Capture the cell that displays the provided text and extract its (X, Y) central coordinate. 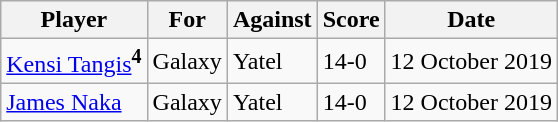
Kensi Tangis4 (74, 62)
Player (74, 20)
Score (351, 20)
For (187, 20)
Against (272, 20)
Date (471, 20)
James Naka (74, 102)
